Extract the [X, Y] coordinate from the center of the cell holding the provided text.  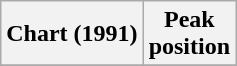
Peakposition [189, 34]
Chart (1991) [72, 34]
